Determine the [x, y] coordinate at the center of the cell enclosing the given text.  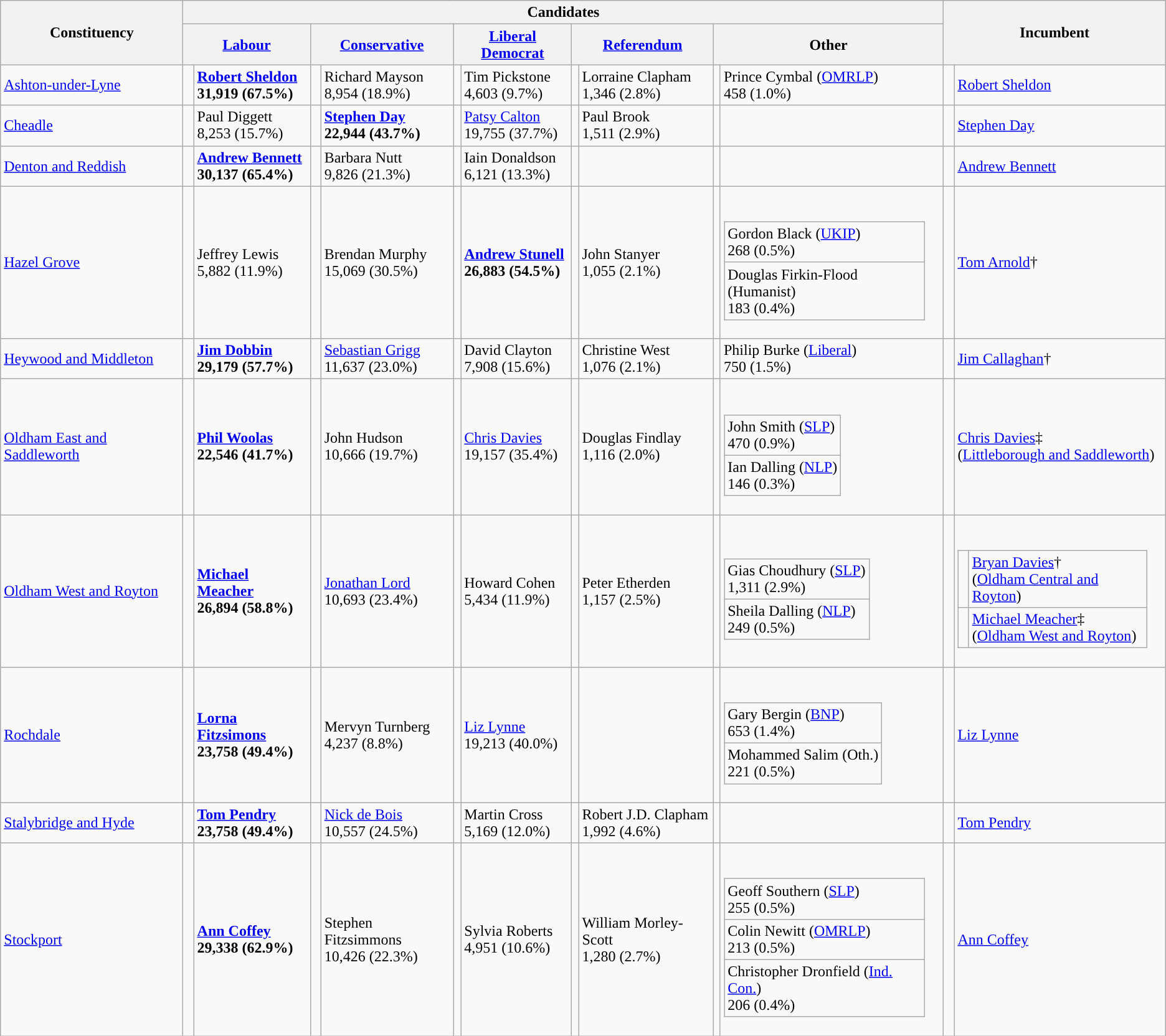
Robert Sheldon [1060, 85]
Jim Callaghan† [1060, 359]
Michael Meacher‡(Oldham West and Royton) [1058, 628]
Denton and Reddish [92, 166]
Cheadle [92, 126]
Other [828, 45]
Ian Dalling (NLP)146 (0.3%) [782, 476]
Incumbent [1055, 32]
Martin Cross5,169 (12.0%) [516, 823]
John Smith (SLP)470 (0.9%) Ian Dalling (NLP)146 (0.3%) [832, 447]
Howard Cohen5,434 (11.9%) [516, 590]
Brendan Murphy15,069 (30.5%) [387, 263]
Robert Sheldon31,919 (67.5%) [252, 85]
Geoff Southern (SLP)255 (0.5%) Colin Newitt (OMRLP)213 (0.5%) Christopher Dronfield (Ind. Con.)206 (0.4%) [832, 939]
Philip Burke (Liberal)750 (1.5%) [832, 359]
Andrew Bennett30,137 (65.4%) [252, 166]
Michael Meacher26,894 (58.8%) [252, 590]
Rochdale [92, 735]
Conservative [382, 45]
Prince Cymbal (OMRLP)458 (1.0%) [832, 85]
Iain Donaldson6,121 (13.3%) [516, 166]
Richard Mayson8,954 (18.9%) [387, 85]
Douglas Findlay1,116 (2.0%) [646, 447]
Lorna Fitzsimons23,758 (49.4%) [252, 735]
Liz Lynne19,213 (40.0%) [516, 735]
John Stanyer1,055 (2.1%) [646, 263]
John Smith (SLP)470 (0.9%) [782, 435]
Oldham West and Royton [92, 590]
Mervyn Turnberg4,237 (8.8%) [387, 735]
Liz Lynne [1060, 735]
Tim Pickstone4,603 (9.7%) [516, 85]
Gias Choudhury (SLP)1,311 (2.9%) Sheila Dalling (NLP)249 (0.5%) [832, 590]
Jonathan Lord10,693 (23.4%) [387, 590]
Paul Brook1,511 (2.9%) [646, 126]
Gary Bergin (BNP)653 (1.4%) [803, 722]
Chris Davies‡(Littleborough and Saddleworth) [1060, 447]
Geoff Southern (SLP)255 (0.5%) [825, 899]
John Hudson10,666 (19.7%) [387, 447]
Bryan Davies†(Oldham Central and Royton) Michael Meacher‡(Oldham West and Royton) [1060, 590]
Andrew Bennett [1060, 166]
Jeffrey Lewis5,882 (11.9%) [252, 263]
Gary Bergin (BNP)653 (1.4%) Mohammed Salim (Oth.)221 (0.5%) [832, 735]
Jim Dobbin29,179 (57.7%) [252, 359]
Stephen Day22,944 (43.7%) [387, 126]
David Clayton7,908 (15.6%) [516, 359]
Stockport [92, 939]
Heywood and Middleton [92, 359]
Robert J.D. Clapham1,992 (4.6%) [646, 823]
Sheila Dalling (NLP)249 (0.5%) [797, 619]
Candidates [563, 12]
Christine West1,076 (2.1%) [646, 359]
Ann Coffey [1060, 939]
Sylvia Roberts4,951 (10.6%) [516, 939]
Tom Pendry23,758 (49.4%) [252, 823]
Gordon Black (UKIP)268 (0.5%) Douglas Firkin-Flood (Humanist)183 (0.4%) [832, 263]
Oldham East and Saddleworth [92, 447]
William Morley-Scott1,280 (2.7%) [646, 939]
Bryan Davies†(Oldham Central and Royton) [1058, 579]
Barbara Nutt9,826 (21.3%) [387, 166]
Colin Newitt (OMRLP)213 (0.5%) [825, 939]
Constituency [92, 32]
Christopher Dronfield (Ind. Con.)206 (0.4%) [825, 988]
Sebastian Grigg11,637 (23.0%) [387, 359]
Phil Woolas22,546 (41.7%) [252, 447]
Ann Coffey29,338 (62.9%) [252, 939]
Paul Diggett8,253 (15.7%) [252, 126]
Patsy Calton19,755 (37.7%) [516, 126]
Stalybridge and Hyde [92, 823]
Referendum [643, 45]
Tom Arnold† [1060, 263]
Ashton-under-Lyne [92, 85]
Labour [247, 45]
Nick de Bois10,557 (24.5%) [387, 823]
Stephen Fitzsimmons10,426 (22.3%) [387, 939]
Mohammed Salim (Oth.)221 (0.5%) [803, 763]
Tom Pendry [1060, 823]
Gias Choudhury (SLP)1,311 (2.9%) [797, 579]
Douglas Firkin-Flood (Humanist)183 (0.4%) [825, 291]
Liberal Democrat [513, 45]
Hazel Grove [92, 263]
Stephen Day [1060, 126]
Gordon Black (UKIP)268 (0.5%) [825, 242]
Lorraine Clapham1,346 (2.8%) [646, 85]
Peter Etherden1,157 (2.5%) [646, 590]
Chris Davies19,157 (35.4%) [516, 447]
Andrew Stunell26,883 (54.5%) [516, 263]
